From the cell containing the given text, extract its center point as (x, y) coordinate. 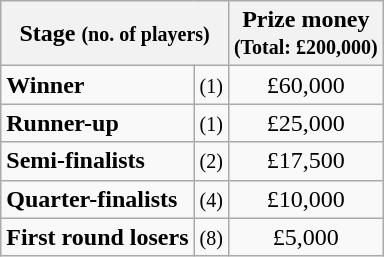
(4) (211, 199)
£17,500 (306, 161)
(2) (211, 161)
Winner (98, 85)
Prize money(Total: £200,000) (306, 34)
£60,000 (306, 85)
Quarter-finalists (98, 199)
£25,000 (306, 123)
£10,000 (306, 199)
(8) (211, 237)
£5,000 (306, 237)
First round losers (98, 237)
Stage (no. of players) (115, 34)
Semi-finalists (98, 161)
Runner-up (98, 123)
